Extract the (X, Y) coordinate from the center of the cell holding the provided text.  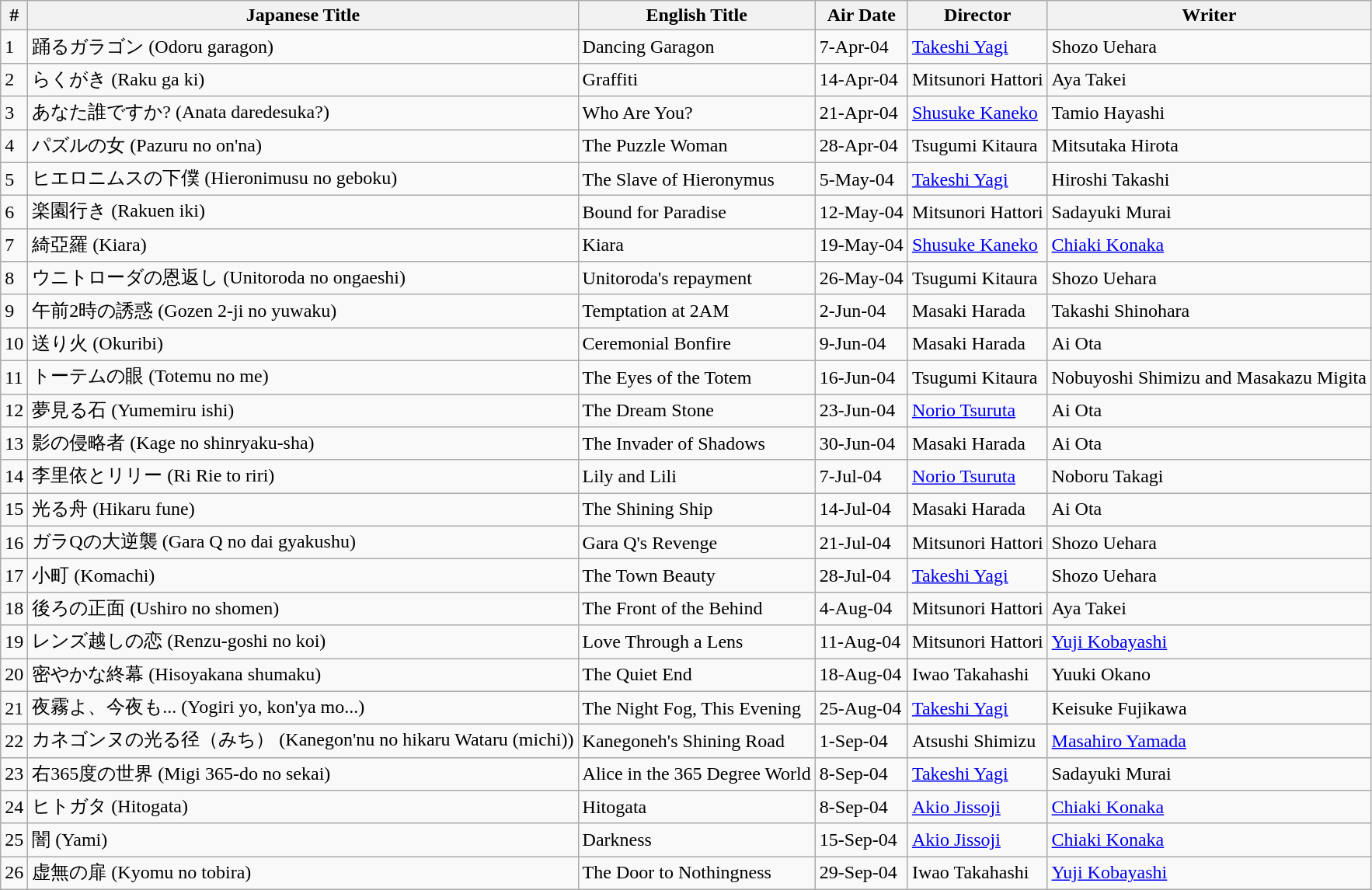
9 (14, 311)
5 (14, 179)
Masahiro Yamada (1209, 741)
Dancing Garagon (696, 47)
Tamio Hayashi (1209, 113)
13 (14, 444)
レンズ越しの恋 (Renzu-goshi no koi) (303, 641)
15 (14, 509)
Graffiti (696, 79)
12 (14, 410)
虚無の扉 (Kyomu no tobira) (303, 873)
20 (14, 676)
李里依とリリー (Ri Rie to riri) (303, 477)
7-Jul-04 (861, 477)
7-Apr-04 (861, 47)
21-Apr-04 (861, 113)
夜霧よ、今夜も... (Yogiri yo, kon'ya mo...) (303, 708)
Keisuke Fujikawa (1209, 708)
Takashi Shinohara (1209, 311)
24 (14, 808)
Alice in the 365 Degree World (696, 774)
パズルの女 (Pazuru no on'na) (303, 146)
26-May-04 (861, 278)
ヒトガタ (Hitogata) (303, 808)
9-Jun-04 (861, 345)
18 (14, 609)
14-Jul-04 (861, 509)
あなた誰ですか? (Anata daredesuka?) (303, 113)
Japanese Title (303, 16)
The Door to Nothingness (696, 873)
光る舟 (Hikaru fune) (303, 509)
後ろの正面 (Ushiro no shomen) (303, 609)
Hitogata (696, 808)
14-Apr-04 (861, 79)
7 (14, 245)
25 (14, 840)
28-Jul-04 (861, 576)
16 (14, 542)
The Invader of Shadows (696, 444)
5-May-04 (861, 179)
Bound for Paradise (696, 213)
The Shining Ship (696, 509)
English Title (696, 16)
綺亞羅 (Kiara) (303, 245)
夢見る石 (Yumemiru ishi) (303, 410)
26 (14, 873)
Yuuki Okano (1209, 676)
19 (14, 641)
3 (14, 113)
Air Date (861, 16)
11-Aug-04 (861, 641)
Gara Q's Revenge (696, 542)
楽園行き (Rakuen iki) (303, 213)
トーテムの眼 (Totemu no me) (303, 377)
2 (14, 79)
午前2時の誘惑 (Gozen 2-ji no yuwaku) (303, 311)
1-Sep-04 (861, 741)
闇 (Yami) (303, 840)
22 (14, 741)
ガラQの大逆襲 (Gara Q no dai gyakushu) (303, 542)
Who Are You? (696, 113)
影の侵略者 (Kage no shinryaku-sha) (303, 444)
Mitsutaka Hirota (1209, 146)
Darkness (696, 840)
Atsushi Shimizu (977, 741)
密やかな終幕 (Hisoyakana shumaku) (303, 676)
16-Jun-04 (861, 377)
Director (977, 16)
Love Through a Lens (696, 641)
21 (14, 708)
12-May-04 (861, 213)
カネゴンヌの光る径（みち） (Kanegon'nu no hikaru Wataru (michi)) (303, 741)
15-Sep-04 (861, 840)
The Town Beauty (696, 576)
The Quiet End (696, 676)
4-Aug-04 (861, 609)
The Dream Stone (696, 410)
ヒエロニムスの下僕 (Hieronimusu no geboku) (303, 179)
30-Jun-04 (861, 444)
The Eyes of the Totem (696, 377)
らくがき (Raku ga ki) (303, 79)
1 (14, 47)
Lily and Lili (696, 477)
Kiara (696, 245)
21-Jul-04 (861, 542)
28-Apr-04 (861, 146)
17 (14, 576)
# (14, 16)
6 (14, 213)
Hiroshi Takashi (1209, 179)
送り火 (Okuribi) (303, 345)
Unitoroda's repayment (696, 278)
14 (14, 477)
25-Aug-04 (861, 708)
Temptation at 2AM (696, 311)
Nobuyoshi Shimizu and Masakazu Migita (1209, 377)
The Night Fog, This Evening (696, 708)
ウニトローダの恩返し (Unitoroda no ongaeshi) (303, 278)
18-Aug-04 (861, 676)
29-Sep-04 (861, 873)
19-May-04 (861, 245)
小町 (Komachi) (303, 576)
2-Jun-04 (861, 311)
踊るガラゴン (Odoru garagon) (303, 47)
Kanegoneh's Shining Road (696, 741)
The Front of the Behind (696, 609)
Noboru Takagi (1209, 477)
The Puzzle Woman (696, 146)
23-Jun-04 (861, 410)
8 (14, 278)
Writer (1209, 16)
23 (14, 774)
The Slave of Hieronymus (696, 179)
10 (14, 345)
4 (14, 146)
右365度の世界 (Migi 365-do no sekai) (303, 774)
11 (14, 377)
Ceremonial Bonfire (696, 345)
